Pinpoint the cell where the given text exists, returning its [x, y] midpoint coordinate. 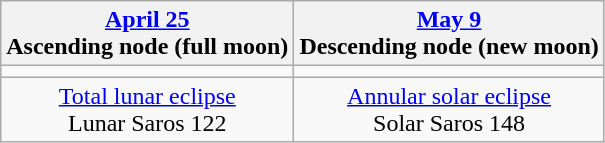
Total lunar eclipseLunar Saros 122 [148, 110]
May 9Descending node (new moon) [449, 34]
Annular solar eclipseSolar Saros 148 [449, 110]
April 25Ascending node (full moon) [148, 34]
